Find where the given text appears and provide that cell's center as (X, Y) coordinate. 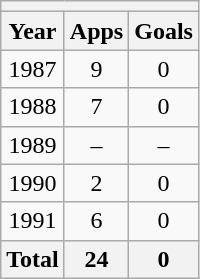
2 (96, 183)
1988 (33, 107)
24 (96, 259)
6 (96, 221)
1989 (33, 145)
Year (33, 31)
7 (96, 107)
Apps (96, 31)
Goals (164, 31)
9 (96, 69)
1991 (33, 221)
1987 (33, 69)
1990 (33, 183)
Total (33, 259)
